Extract the [x, y] coordinate from the center of the cell holding the provided text.  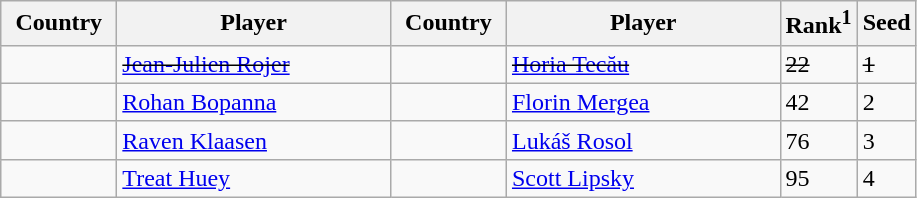
95 [818, 178]
3 [886, 140]
76 [818, 140]
Florin Mergea [643, 102]
22 [818, 64]
Jean-Julien Rojer [254, 64]
42 [818, 102]
Lukáš Rosol [643, 140]
1 [886, 64]
Treat Huey [254, 178]
Rohan Bopanna [254, 102]
Scott Lipsky [643, 178]
2 [886, 102]
Horia Tecău [643, 64]
Raven Klaasen [254, 140]
Seed [886, 24]
4 [886, 178]
Rank1 [818, 24]
